Return the [X, Y] coordinate for the center point of the cell that contains the specified text.  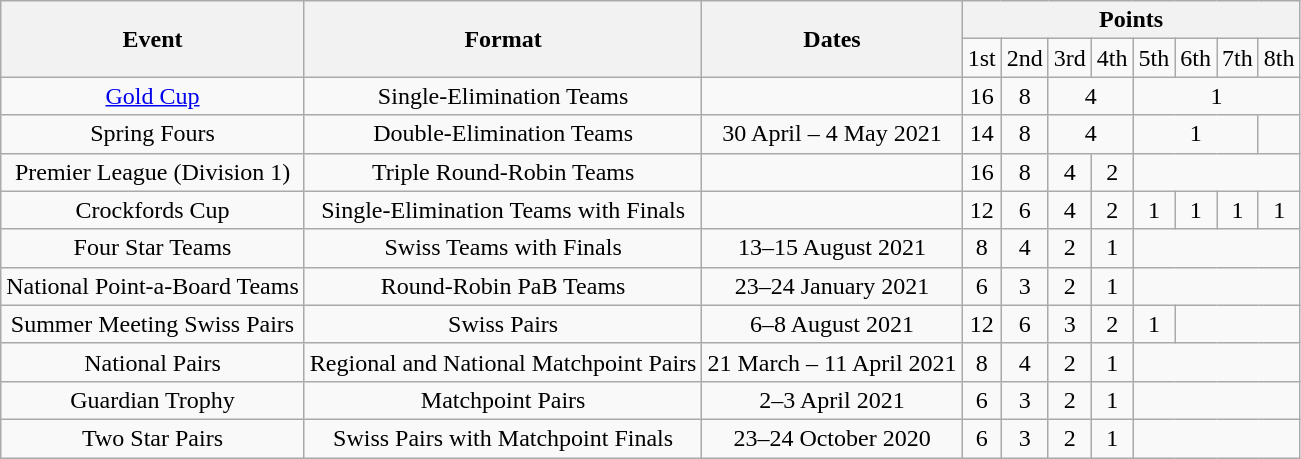
Dates [832, 39]
3rd [1070, 58]
Spring Fours [153, 134]
Double-Elimination Teams [503, 134]
6–8 August 2021 [832, 324]
8th [1279, 58]
Triple Round-Robin Teams [503, 172]
2nd [1024, 58]
Summer Meeting Swiss Pairs [153, 324]
Regional and National Matchpoint Pairs [503, 362]
National Point-a-Board Teams [153, 286]
23–24 October 2020 [832, 438]
Matchpoint Pairs [503, 400]
4th [1112, 58]
6th [1196, 58]
1st [982, 58]
30 April – 4 May 2021 [832, 134]
National Pairs [153, 362]
Event [153, 39]
Guardian Trophy [153, 400]
Swiss Pairs [503, 324]
23–24 January 2021 [832, 286]
Swiss Pairs with Matchpoint Finals [503, 438]
Four Star Teams [153, 248]
14 [982, 134]
13–15 August 2021 [832, 248]
Premier League (Division 1) [153, 172]
Swiss Teams with Finals [503, 248]
Round-Robin PaB Teams [503, 286]
Format [503, 39]
Points [1131, 20]
21 March – 11 April 2021 [832, 362]
2–3 April 2021 [832, 400]
Gold Cup [153, 96]
Crockfords Cup [153, 210]
5th [1154, 58]
Single-Elimination Teams [503, 96]
Two Star Pairs [153, 438]
Single-Elimination Teams with Finals [503, 210]
7th [1238, 58]
